Locate the cell with the specified text and output its [x, y] center coordinate. 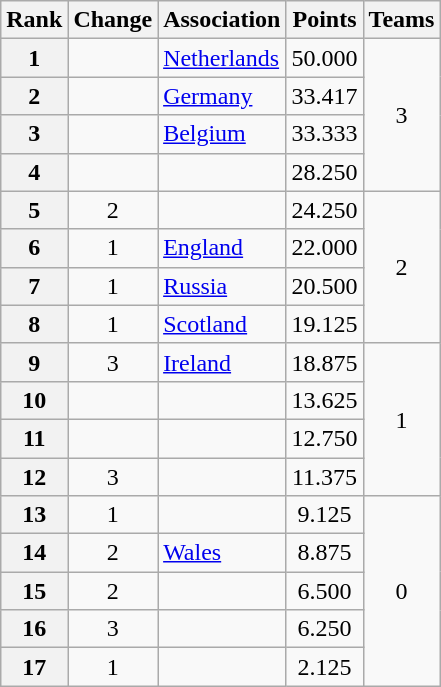
Wales [222, 553]
12.750 [324, 438]
15 [34, 591]
33.417 [324, 96]
14 [34, 553]
9.125 [324, 515]
Rank [34, 20]
Change [113, 20]
5 [34, 210]
13.625 [324, 400]
9 [34, 362]
Scotland [222, 324]
18.875 [324, 362]
10 [34, 400]
England [222, 248]
Points [324, 20]
20.500 [324, 286]
13 [34, 515]
50.000 [324, 58]
33.333 [324, 134]
4 [34, 172]
0 [402, 591]
28.250 [324, 172]
6.250 [324, 629]
8.875 [324, 553]
Teams [402, 20]
Russia [222, 286]
6 [34, 248]
Germany [222, 96]
24.250 [324, 210]
22.000 [324, 248]
16 [34, 629]
7 [34, 286]
17 [34, 667]
Belgium [222, 134]
6.500 [324, 591]
8 [34, 324]
11.375 [324, 477]
Netherlands [222, 58]
Association [222, 20]
12 [34, 477]
11 [34, 438]
19.125 [324, 324]
2.125 [324, 667]
Ireland [222, 362]
